Output the (x, y) coordinate of the center of the cell containing the given text.  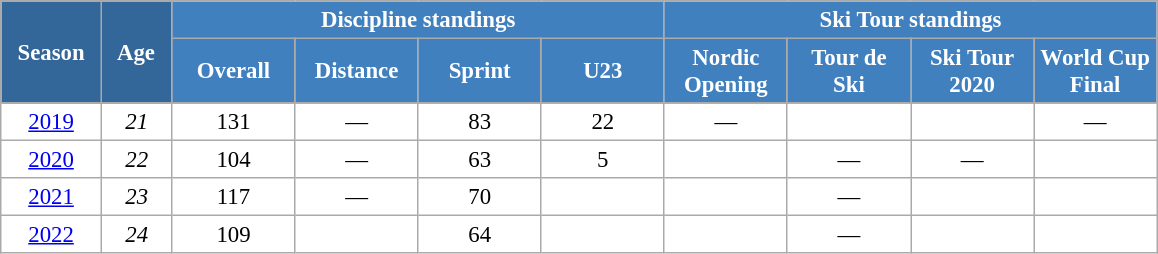
109 (234, 235)
21 (136, 122)
2022 (52, 235)
64 (480, 235)
131 (234, 122)
24 (136, 235)
63 (480, 160)
Tour deSki (848, 72)
5 (602, 160)
70 (480, 197)
117 (234, 197)
Age (136, 52)
Ski Tour2020 (972, 72)
Distance (356, 72)
NordicOpening (726, 72)
World CupFinal (1096, 72)
2019 (52, 122)
2021 (52, 197)
Discipline standings (418, 20)
2020 (52, 160)
Sprint (480, 72)
Overall (234, 72)
Season (52, 52)
23 (136, 197)
83 (480, 122)
U23 (602, 72)
Ski Tour standings (910, 20)
104 (234, 160)
